From the cell containing the given text, extract its center point as [x, y] coordinate. 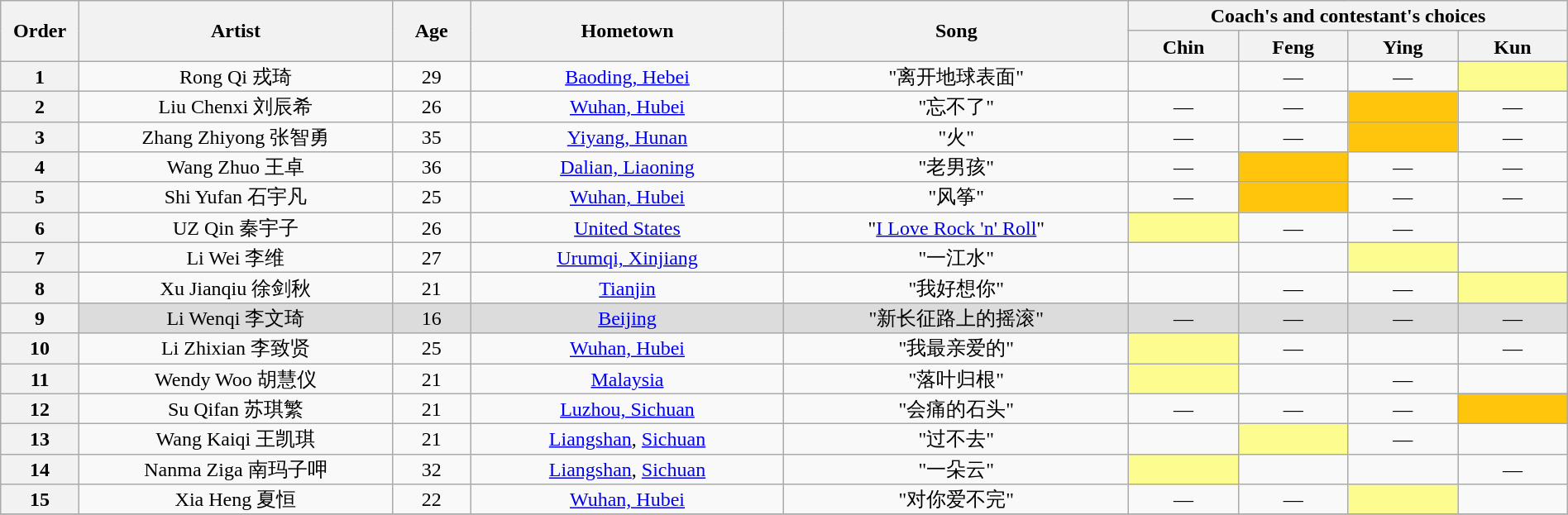
"过不去" [956, 440]
"对你爱不完" [956, 499]
Wendy Woo 胡慧仪 [235, 379]
12 [40, 408]
Wang Zhuo 王卓 [235, 167]
"会痛的石头" [956, 408]
Liu Chenxi 刘辰希 [235, 106]
Beijing [627, 317]
5 [40, 197]
14 [40, 470]
11 [40, 379]
Yiyang, Hunan [627, 137]
1 [40, 76]
Li Zhixian 李致贤 [235, 349]
6 [40, 228]
Order [40, 31]
Su Qifan 苏琪繁 [235, 408]
Artist [235, 31]
Nanma Ziga 南玛子呷 [235, 470]
"我最亲爱的" [956, 349]
32 [432, 470]
4 [40, 167]
3 [40, 137]
"一江水" [956, 258]
Xu Jianqiu 徐剑秋 [235, 288]
Tianjin [627, 288]
Ying [1403, 46]
Wang Kaiqi 王凯琪 [235, 440]
"一朵云" [956, 470]
Rong Qi 戎琦 [235, 76]
United States [627, 228]
Malaysia [627, 379]
Shi Yufan 石宇凡 [235, 197]
"我好想你" [956, 288]
7 [40, 258]
Dalian, Liaoning [627, 167]
15 [40, 499]
36 [432, 167]
2 [40, 106]
"老男孩" [956, 167]
Kun [1513, 46]
10 [40, 349]
35 [432, 137]
13 [40, 440]
Song [956, 31]
Li Wenqi 李文琦 [235, 317]
Luzhou, Sichuan [627, 408]
Chin [1184, 46]
8 [40, 288]
Urumqi, Xinjiang [627, 258]
"火" [956, 137]
"I Love Rock 'n' Roll" [956, 228]
UZ Qin 秦宇子 [235, 228]
Li Wei 李维 [235, 258]
Coach's and contestant's choices [1348, 17]
"忘不了" [956, 106]
Age [432, 31]
Zhang Zhiyong 张智勇 [235, 137]
Feng [1293, 46]
Hometown [627, 31]
9 [40, 317]
"离开地球表面" [956, 76]
Baoding, Hebei [627, 76]
"风筝" [956, 197]
Xia Heng 夏恒 [235, 499]
29 [432, 76]
"新长征路上的摇滚" [956, 317]
27 [432, 258]
"落叶归根" [956, 379]
16 [432, 317]
22 [432, 499]
